Pinpoint the cell where the given text exists, returning its [X, Y] midpoint coordinate. 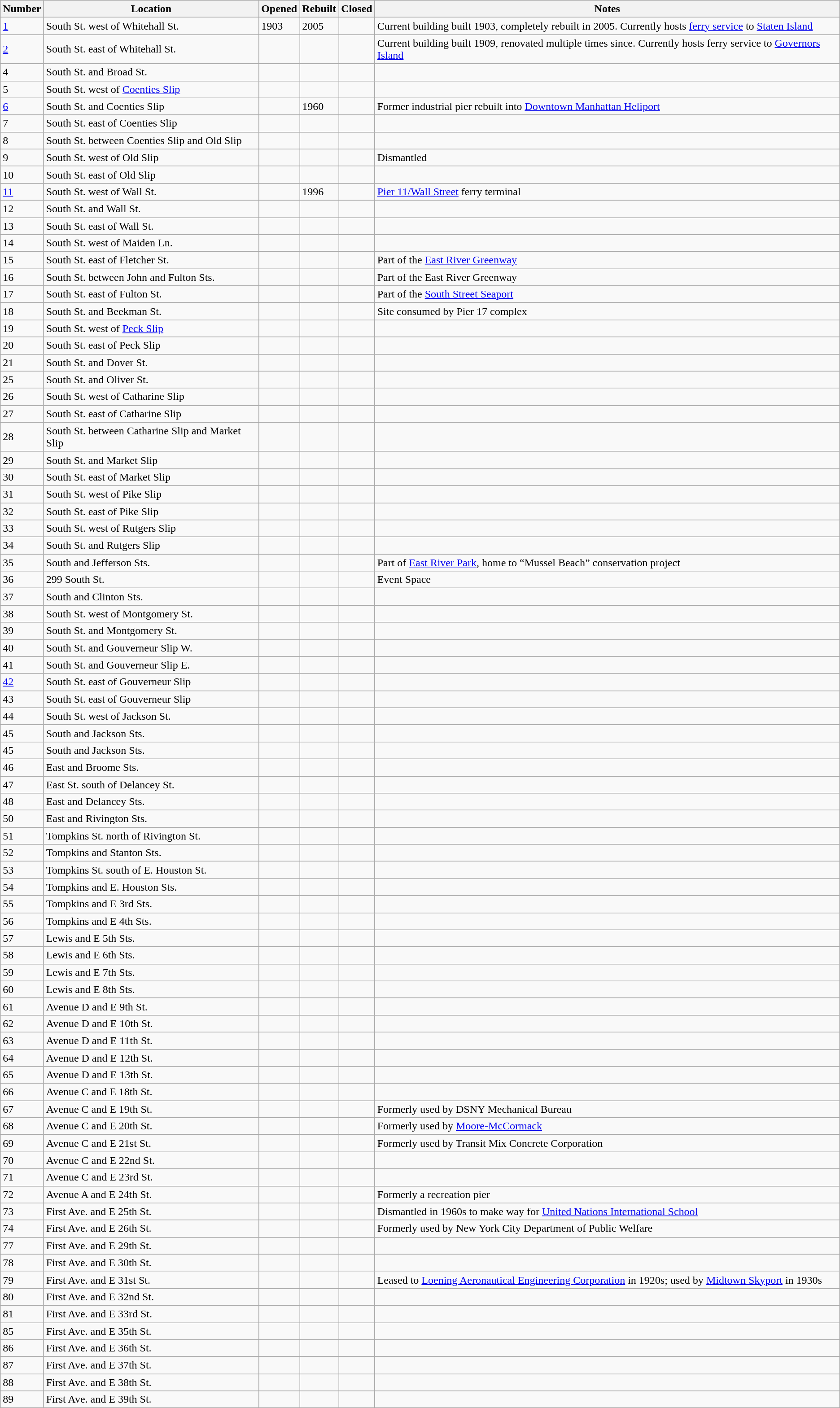
South St. and Broad St. [151, 72]
2 [22, 49]
1960 [319, 106]
53 [22, 870]
Avenue D and E 11th St. [151, 1041]
South and Jefferson Sts. [151, 563]
1996 [319, 192]
Lewis and E 7th Sts. [151, 972]
South St. and Dover St. [151, 363]
South St. west of Wall St. [151, 192]
Tompkins St. north of Rivington St. [151, 836]
46 [22, 767]
52 [22, 853]
72 [22, 1194]
Number [22, 9]
South St. east of Market Slip [151, 477]
31 [22, 494]
30 [22, 477]
85 [22, 1331]
Lewis and E 5th Sts. [151, 938]
15 [22, 260]
East and Delancey Sts. [151, 802]
Avenue C and E 20th St. [151, 1126]
Tompkins St. south of E. Houston St. [151, 870]
59 [22, 972]
11 [22, 192]
71 [22, 1177]
Avenue C and E 21st St. [151, 1143]
Formerly used by Moore-McCormack [607, 1126]
48 [22, 802]
32 [22, 511]
16 [22, 277]
70 [22, 1160]
South St. west of Catharine Slip [151, 397]
18 [22, 311]
55 [22, 904]
Event Space [607, 580]
29 [22, 460]
Closed [357, 9]
Lewis and E 6th Sts. [151, 955]
25 [22, 380]
East St. south of Delancey St. [151, 785]
First Ave. and E 38th St. [151, 1382]
Formerly used by Transit Mix Concrete Corporation [607, 1143]
Tompkins and E 3rd Sts. [151, 904]
South St. and Gouverneur Slip W. [151, 648]
4 [22, 72]
South St. between Catharine Slip and Market Slip [151, 437]
South St. west of Pike Slip [151, 494]
47 [22, 785]
Notes [607, 9]
South St. and Market Slip [151, 460]
87 [22, 1365]
Avenue D and E 13th St. [151, 1075]
41 [22, 665]
South St. west of Maiden Ln. [151, 243]
2005 [319, 26]
South St. east of Whitehall St. [151, 49]
35 [22, 563]
88 [22, 1382]
1 [22, 26]
58 [22, 955]
64 [22, 1058]
8 [22, 140]
South St. and Beekman St. [151, 311]
40 [22, 648]
73 [22, 1211]
57 [22, 938]
Rebuilt [319, 9]
Avenue C and E 22nd St. [151, 1160]
19 [22, 328]
1903 [279, 26]
South St. east of Fulton St. [151, 294]
78 [22, 1263]
South St. east of Catharine Slip [151, 414]
81 [22, 1314]
26 [22, 397]
South St. east of Pike Slip [151, 511]
9 [22, 157]
39 [22, 631]
63 [22, 1041]
South St. west of Montgomery St. [151, 614]
First Ave. and E 33rd St. [151, 1314]
Current building built 1903, completely rebuilt in 2005. Currently hosts ferry service to Staten Island [607, 26]
Dismantled [607, 157]
Opened [279, 9]
13 [22, 226]
36 [22, 580]
7 [22, 123]
First Ave. and E 36th St. [151, 1348]
34 [22, 546]
66 [22, 1092]
61 [22, 1006]
First Ave. and E 37th St. [151, 1365]
South St. east of Fletcher St. [151, 260]
299 South St. [151, 580]
First Ave. and E 26th St. [151, 1229]
62 [22, 1023]
54 [22, 887]
38 [22, 614]
77 [22, 1246]
12 [22, 209]
42 [22, 682]
South St. west of Peck Slip [151, 328]
Tompkins and Stanton Sts. [151, 853]
Formerly used by DSNY Mechanical Bureau [607, 1109]
33 [22, 529]
South St. and Rutgers Slip [151, 546]
South St. and Wall St. [151, 209]
5 [22, 89]
Avenue D and E 9th St. [151, 1006]
First Ave. and E 35th St. [151, 1331]
27 [22, 414]
74 [22, 1229]
Lewis and E 8th Sts. [151, 989]
Part of the South Street Seaport [607, 294]
10 [22, 175]
South and Clinton Sts. [151, 597]
17 [22, 294]
80 [22, 1297]
Formerly used by New York City Department of Public Welfare [607, 1229]
Tompkins and E. Houston Sts. [151, 887]
68 [22, 1126]
South St. west of Jackson St. [151, 716]
First Ave. and E 29th St. [151, 1246]
60 [22, 989]
South St. and Coenties Slip [151, 106]
First Ave. and E 39th St. [151, 1399]
First Ave. and E 32nd St. [151, 1297]
65 [22, 1075]
South St. east of Coenties Slip [151, 123]
East and Rivington Sts. [151, 819]
South St. east of Peck Slip [151, 345]
56 [22, 921]
Avenue D and E 12th St. [151, 1058]
South St. and Montgomery St. [151, 631]
14 [22, 243]
Leased to Loening Aeronautical Engineering Corporation in 1920s; used by Midtown Skyport in 1930s [607, 1280]
First Ave. and E 30th St. [151, 1263]
20 [22, 345]
Tompkins and E 4th Sts. [151, 921]
South St. between Coenties Slip and Old Slip [151, 140]
51 [22, 836]
Avenue A and E 24th St. [151, 1194]
South St. and Oliver St. [151, 380]
43 [22, 699]
South St. west of Old Slip [151, 157]
Site consumed by Pier 17 complex [607, 311]
South St. west of Coenties Slip [151, 89]
28 [22, 437]
Avenue D and E 10th St. [151, 1023]
69 [22, 1143]
Avenue C and E 23rd St. [151, 1177]
First Ave. and E 31st St. [151, 1280]
South St. west of Rutgers Slip [151, 529]
Current building built 1909, renovated multiple times since. Currently hosts ferry service to Governors Island [607, 49]
67 [22, 1109]
East and Broome Sts. [151, 767]
Pier 11/Wall Street ferry terminal [607, 192]
89 [22, 1399]
50 [22, 819]
Avenue C and E 19th St. [151, 1109]
Location [151, 9]
South St. west of Whitehall St. [151, 26]
South St. east of Wall St. [151, 226]
44 [22, 716]
79 [22, 1280]
Avenue C and E 18th St. [151, 1092]
Formerly a recreation pier [607, 1194]
86 [22, 1348]
Former industrial pier rebuilt into Downtown Manhattan Heliport [607, 106]
South St. east of Old Slip [151, 175]
South St. between John and Fulton Sts. [151, 277]
South St. and Gouverneur Slip E. [151, 665]
21 [22, 363]
First Ave. and E 25th St. [151, 1211]
6 [22, 106]
Part of East River Park, home to “Mussel Beach” conservation project [607, 563]
Dismantled in 1960s to make way for United Nations International School [607, 1211]
37 [22, 597]
